Identify which cell holds the provided text, then report its [x, y] central coordinate. 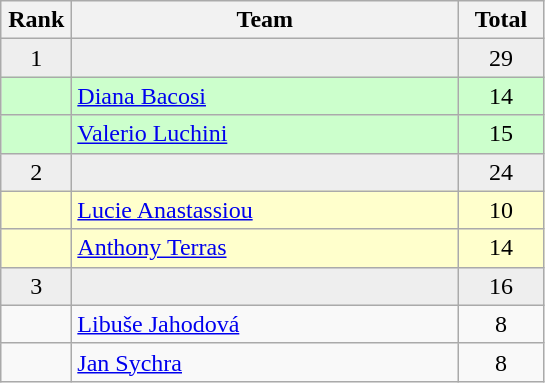
1 [36, 58]
Valerio Luchini [265, 134]
Team [265, 20]
Jan Sychra [265, 362]
Lucie Anastassiou [265, 210]
15 [501, 134]
24 [501, 172]
2 [36, 172]
Total [501, 20]
Libuše Jahodová [265, 324]
29 [501, 58]
Rank [36, 20]
10 [501, 210]
3 [36, 286]
Anthony Terras [265, 248]
16 [501, 286]
Diana Bacosi [265, 96]
